Scan for the cell matching the given text and deliver its (X, Y) coordinate at center. 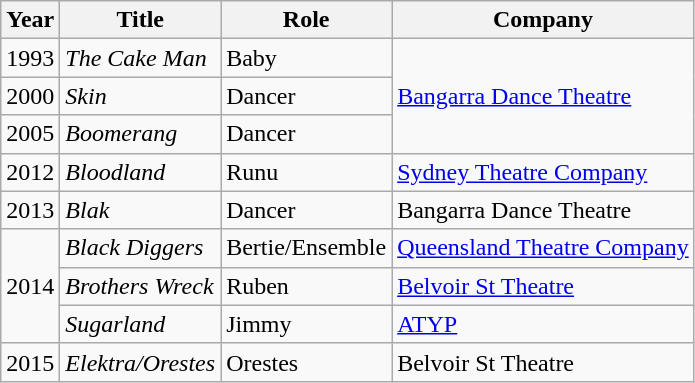
Blak (140, 210)
Sugarland (140, 324)
Elektra/Orestes (140, 362)
Ruben (306, 286)
2005 (30, 134)
Bertie/Ensemble (306, 248)
Black Diggers (140, 248)
Sydney Theatre Company (544, 172)
Queensland Theatre Company (544, 248)
Baby (306, 58)
2000 (30, 96)
2013 (30, 210)
Company (544, 20)
The Cake Man (140, 58)
2015 (30, 362)
Title (140, 20)
Runu (306, 172)
1993 (30, 58)
Year (30, 20)
Brothers Wreck (140, 286)
Jimmy (306, 324)
Bloodland (140, 172)
Orestes (306, 362)
Skin (140, 96)
2012 (30, 172)
2014 (30, 286)
ATYP (544, 324)
Boomerang (140, 134)
Role (306, 20)
